Search for the cell housing the specified text and yield its (X, Y) center coordinate. 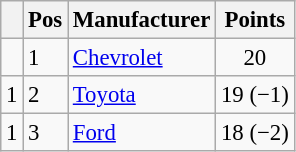
Pos (46, 20)
19 (−1) (255, 95)
18 (−2) (255, 133)
Points (255, 20)
2 (46, 95)
Manufacturer (142, 20)
Toyota (142, 95)
3 (46, 133)
20 (255, 58)
Ford (142, 133)
Chevrolet (142, 58)
